Find where the given text appears and provide that cell's center as [X, Y] coordinate. 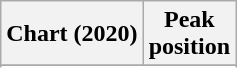
Peakposition [189, 34]
Chart (2020) [72, 34]
